Find where the given text appears and provide that cell's center as (x, y) coordinate. 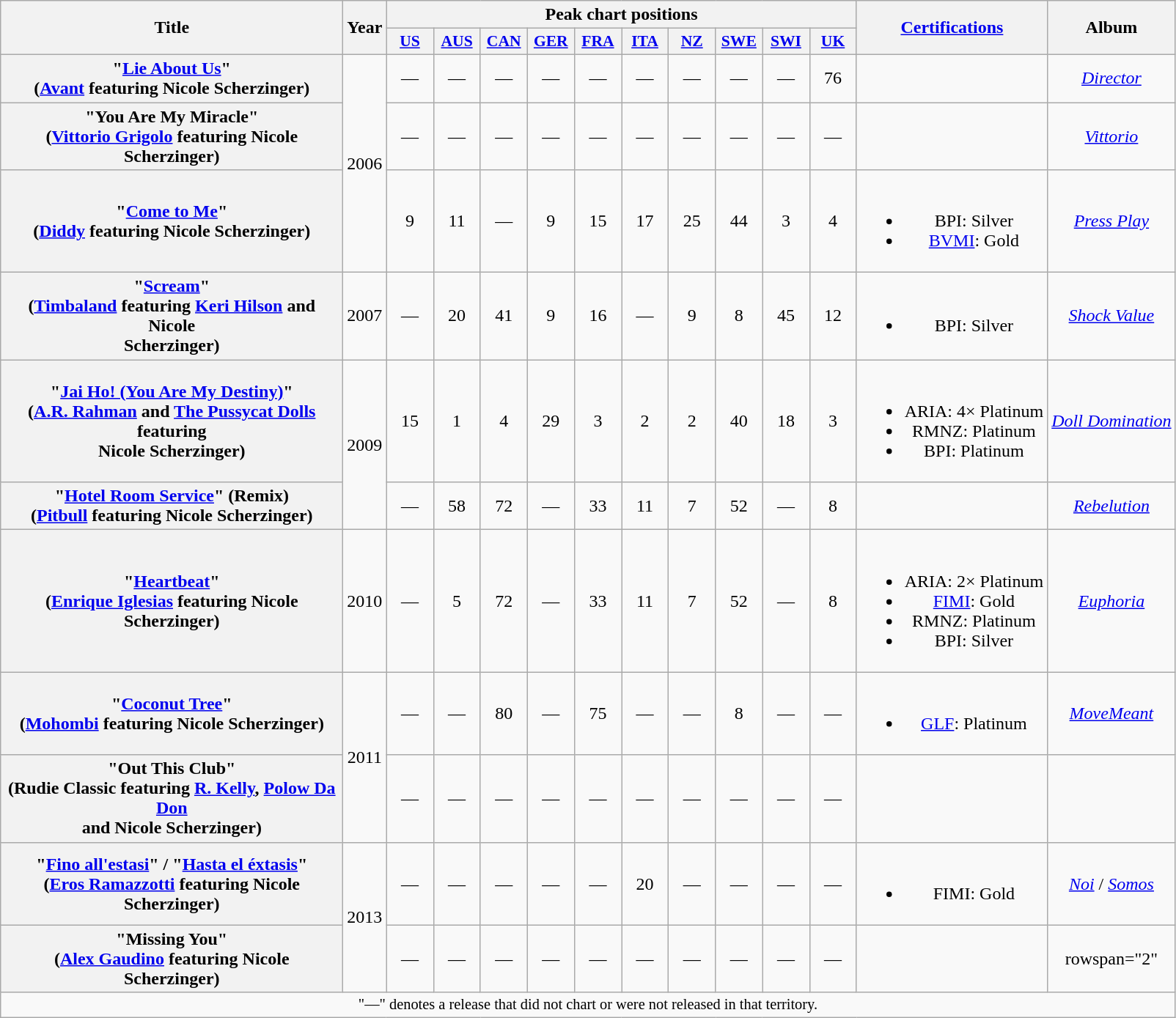
Doll Domination (1111, 421)
2010 (365, 601)
"Out This Club"(Rudie Classic featuring R. Kelly, Polow Da Donand Nicole Scherzinger) (172, 799)
Director (1111, 78)
Certifications (952, 28)
SWE (739, 42)
16 (598, 317)
25 (692, 221)
44 (739, 221)
"You Are My Miracle"(Vittorio Grigolo featuring Nicole Scherzinger) (172, 136)
CAN (504, 42)
80 (504, 714)
MoveMeant (1111, 714)
Noi / Somos (1111, 884)
45 (786, 317)
29 (551, 421)
"Missing You"(Alex Gaudino featuring Nicole Scherzinger) (172, 959)
FRA (598, 42)
SWI (786, 42)
Title (172, 28)
"Fino all'estasi" / "Hasta el éxtasis"(Eros Ramazzotti featuring Nicole Scherzinger) (172, 884)
41 (504, 317)
Press Play (1111, 221)
GLF: Platinum (952, 714)
ARIA: 2× PlatinumFIMI: GoldRMNZ: PlatinumBPI: Silver (952, 601)
2013 (365, 918)
1 (457, 421)
ITA (645, 42)
UK (833, 42)
76 (833, 78)
ARIA: 4× PlatinumRMNZ: PlatinumBPI: Platinum (952, 421)
2006 (365, 163)
BPI: SilverBVMI: Gold (952, 221)
BPI: Silver (952, 317)
"Come to Me"(Diddy featuring Nicole Scherzinger) (172, 221)
17 (645, 221)
Shock Value (1111, 317)
"—" denotes a release that did not chart or were not released in that territory. (588, 1005)
18 (786, 421)
2011 (365, 757)
"Lie About Us"(Avant featuring Nicole Scherzinger) (172, 78)
GER (551, 42)
NZ (692, 42)
40 (739, 421)
rowspan="2" (1111, 959)
Vittorio (1111, 136)
"Jai Ho! (You Are My Destiny)"(A.R. Rahman and The Pussycat Dolls featuringNicole Scherzinger) (172, 421)
58 (457, 506)
Peak chart positions (622, 15)
5 (457, 601)
Euphoria (1111, 601)
2007 (365, 317)
"Scream"(Timbaland featuring Keri Hilson and NicoleScherzinger) (172, 317)
Album (1111, 28)
"Heartbeat"(Enrique Iglesias featuring Nicole Scherzinger) (172, 601)
2009 (365, 445)
75 (598, 714)
FIMI: Gold (952, 884)
"Coconut Tree"(Mohombi featuring Nicole Scherzinger) (172, 714)
"Hotel Room Service" (Remix)(Pitbull featuring Nicole Scherzinger) (172, 506)
12 (833, 317)
US (410, 42)
AUS (457, 42)
Year (365, 28)
Rebelution (1111, 506)
